Scan for the cell matching the given text and deliver its (X, Y) coordinate at center. 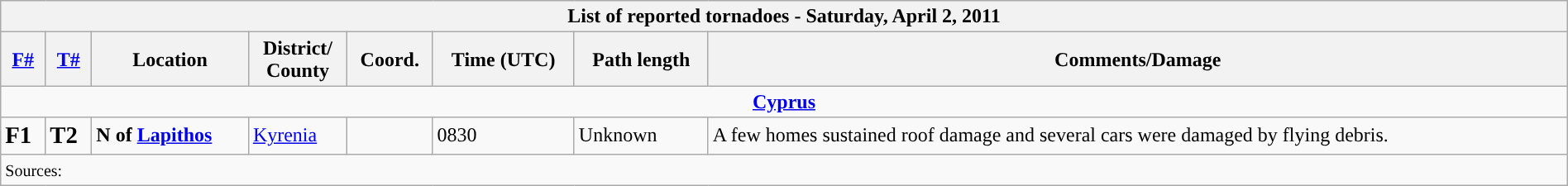
T# (69, 60)
F1 (23, 136)
Time (UTC) (503, 60)
Comments/Damage (1138, 60)
A few homes sustained roof damage and several cars were damaged by flying debris. (1138, 136)
District/County (298, 60)
Location (170, 60)
T2 (69, 136)
Kyrenia (298, 136)
N of Lapithos (170, 136)
Unknown (641, 136)
List of reported tornadoes - Saturday, April 2, 2011 (784, 17)
F# (23, 60)
0830 (503, 136)
Sources: (784, 169)
Coord. (390, 60)
Path length (641, 60)
Cyprus (784, 102)
